Provide the (x, y) coordinate of the cell's center where the given text is located.  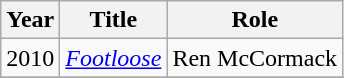
Title (114, 20)
Ren McCormack (255, 58)
Role (255, 20)
2010 (30, 58)
Footloose (114, 58)
Year (30, 20)
